Capture the cell that displays the provided text and extract its (x, y) central coordinate. 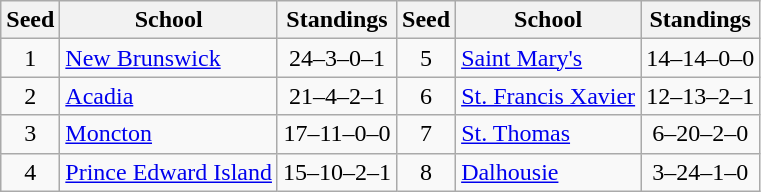
Acadia (169, 96)
6–20–2–0 (700, 134)
Prince Edward Island (169, 172)
Saint Mary's (548, 58)
24–3–0–1 (336, 58)
1 (30, 58)
8 (426, 172)
17–11–0–0 (336, 134)
Moncton (169, 134)
7 (426, 134)
21–4–2–1 (336, 96)
3–24–1–0 (700, 172)
Dalhousie (548, 172)
New Brunswick (169, 58)
6 (426, 96)
14–14–0–0 (700, 58)
5 (426, 58)
4 (30, 172)
12–13–2–1 (700, 96)
3 (30, 134)
St. Thomas (548, 134)
15–10–2–1 (336, 172)
St. Francis Xavier (548, 96)
2 (30, 96)
